Output the [X, Y] coordinate of the center of the cell containing the given text.  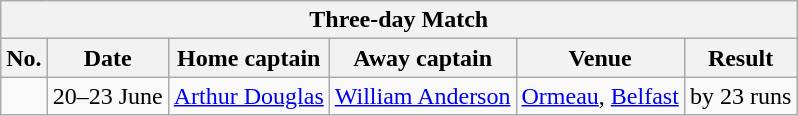
Arthur Douglas [248, 96]
Result [740, 58]
Date [108, 58]
Home captain [248, 58]
Three-day Match [399, 20]
William Anderson [422, 96]
20–23 June [108, 96]
Away captain [422, 58]
No. [24, 58]
by 23 runs [740, 96]
Venue [600, 58]
Ormeau, Belfast [600, 96]
